Identify which cell holds the provided text, then report its [X, Y] central coordinate. 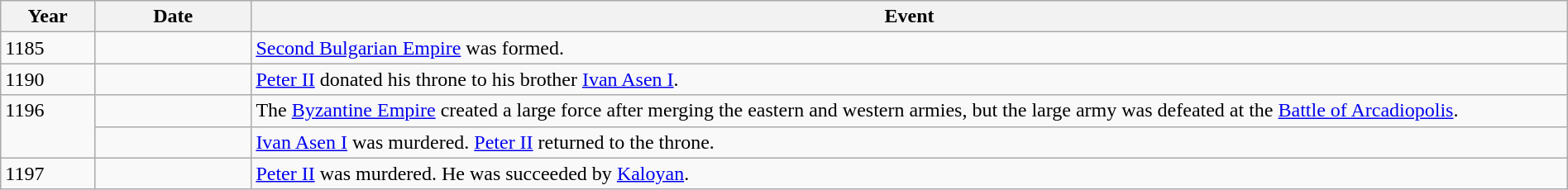
Ivan Asen I was murdered. Peter II returned to the throne. [910, 142]
Event [910, 17]
Peter II donated his throne to his brother Ivan Asen I. [910, 79]
Date [172, 17]
1185 [48, 48]
1197 [48, 173]
Year [48, 17]
1196 [48, 126]
Second Bulgarian Empire was formed. [910, 48]
Peter II was murdered. He was succeeded by Kaloyan. [910, 173]
1190 [48, 79]
